For the text-containing cell, return its midpoint in [X, Y] coordinate format. 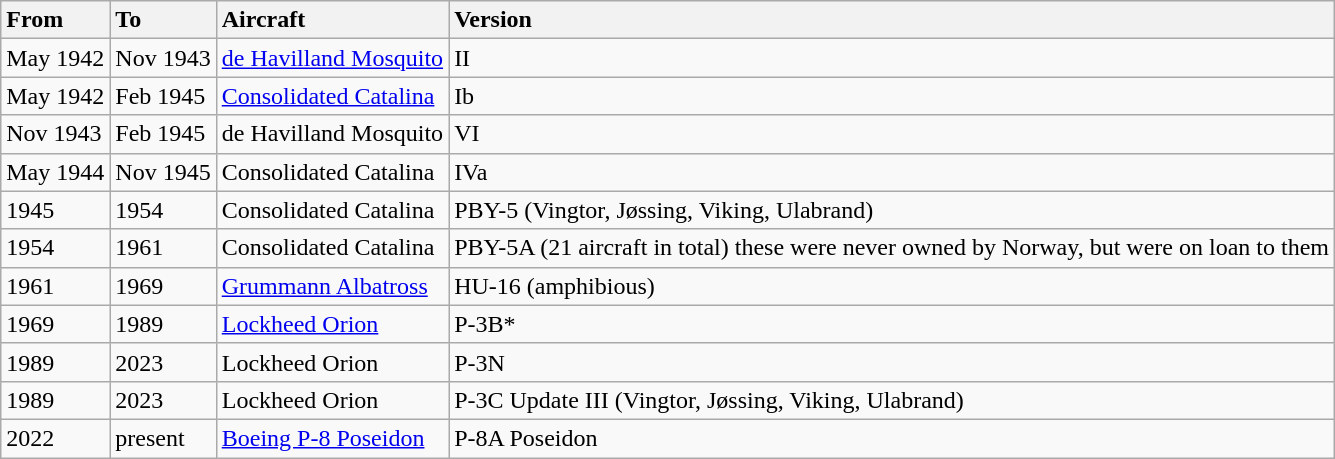
P-3B* [892, 324]
PBY-5A (21 aircraft in total) these were never owned by Norway, but were on loan to them [892, 248]
May 1944 [56, 172]
2022 [56, 438]
P-3N [892, 362]
To [163, 20]
present [163, 438]
P-3C Update III (Vingtor, Jøssing, Viking, Ulabrand) [892, 400]
Nov 1945 [163, 172]
II [892, 58]
Boeing P-8 Poseidon [332, 438]
Grummann Albatross [332, 286]
Version [892, 20]
VI [892, 134]
1945 [56, 210]
Aircraft [332, 20]
From [56, 20]
HU-16 (amphibious) [892, 286]
PBY-5 (Vingtor, Jøssing, Viking, Ulabrand) [892, 210]
Ib [892, 96]
IVa [892, 172]
P-8A Poseidon [892, 438]
